Determine the (X, Y) coordinate at the center of the cell enclosing the given text.  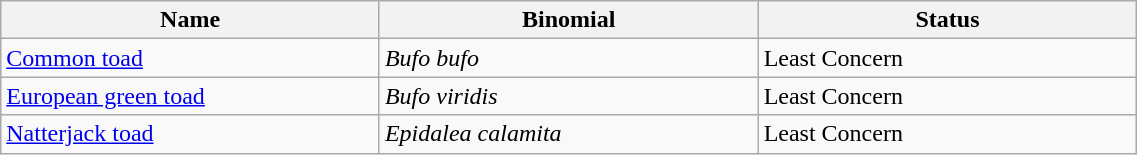
Name (190, 20)
Epidalea calamita (568, 134)
European green toad (190, 96)
Bufo viridis (568, 96)
Status (948, 20)
Common toad (190, 58)
Bufo bufo (568, 58)
Binomial (568, 20)
Natterjack toad (190, 134)
